Find where the given text appears and provide that cell's center as (x, y) coordinate. 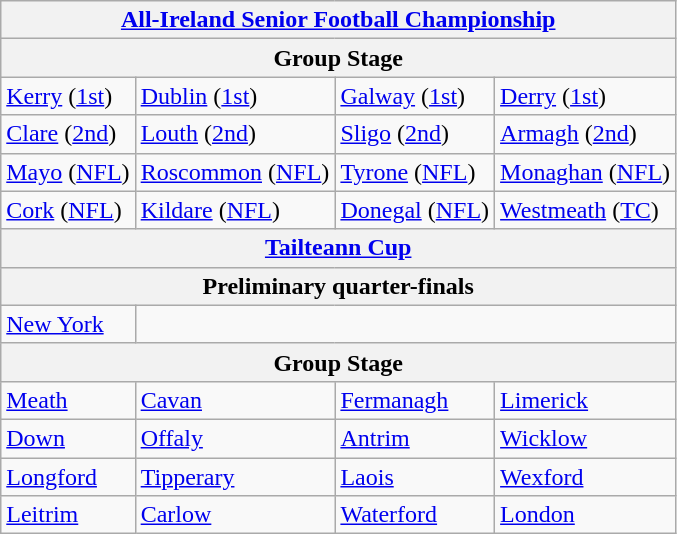
Offaly (235, 438)
All-Ireland Senior Football Championship (338, 20)
Down (68, 438)
Longford (68, 477)
Antrim (415, 438)
Wicklow (586, 438)
Meath (68, 400)
New York (68, 324)
London (586, 515)
Laois (415, 477)
Limerick (586, 400)
Donegal (NFL) (415, 210)
Preliminary quarter-finals (338, 286)
Fermanagh (415, 400)
Galway (1st) (415, 96)
Dublin (1st) (235, 96)
Kildare (NFL) (235, 210)
Carlow (235, 515)
Kerry (1st) (68, 96)
Tailteann Cup (338, 248)
Roscommon (NFL) (235, 172)
Tipperary (235, 477)
Derry (1st) (586, 96)
Mayo (NFL) (68, 172)
Waterford (415, 515)
Armagh (2nd) (586, 134)
Westmeath (TC) (586, 210)
Wexford (586, 477)
Sligo (2nd) (415, 134)
Leitrim (68, 515)
Cavan (235, 400)
Louth (2nd) (235, 134)
Clare (2nd) (68, 134)
Monaghan (NFL) (586, 172)
Tyrone (NFL) (415, 172)
Cork (NFL) (68, 210)
